Find where the given text appears and provide that cell's center as (x, y) coordinate. 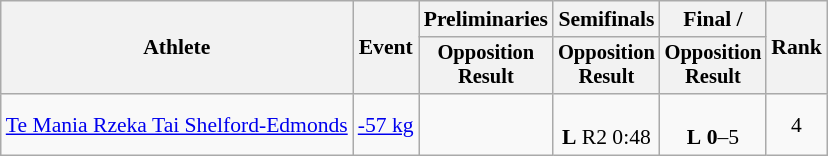
-57 kg (386, 124)
Final / (714, 19)
L 0–5 (714, 124)
4 (796, 124)
Preliminaries (486, 19)
Semifinals (606, 19)
Athlete (177, 48)
Rank (796, 48)
Event (386, 48)
Te Mania Rzeka Tai Shelford-Edmonds (177, 124)
L R2 0:48 (606, 124)
